Extract the [X, Y] coordinate from the center of the cell holding the provided text.  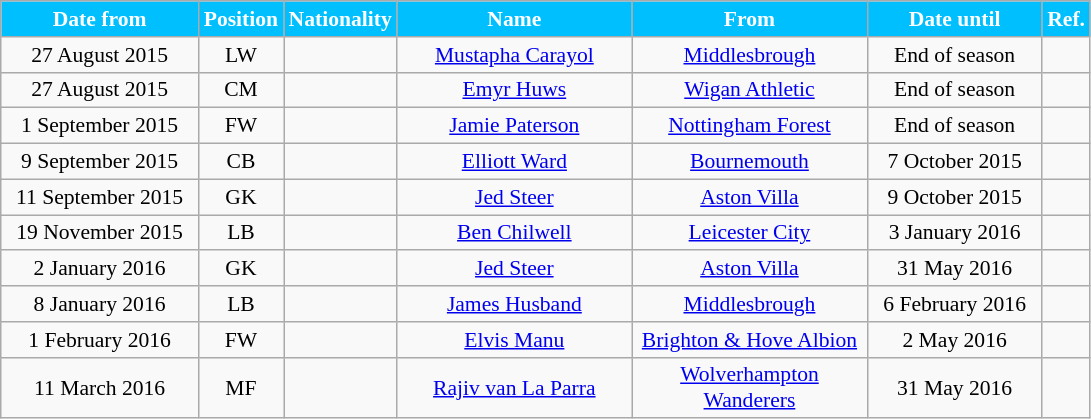
MF [240, 388]
Date until [954, 19]
9 October 2015 [954, 197]
Nottingham Forest [750, 126]
Mustapha Carayol [514, 55]
Nationality [340, 19]
2 January 2016 [100, 269]
CB [240, 162]
CM [240, 90]
Ref. [1066, 19]
Jamie Paterson [514, 126]
Position [240, 19]
11 September 2015 [100, 197]
Rajiv van La Parra [514, 388]
James Husband [514, 304]
11 March 2016 [100, 388]
2 May 2016 [954, 340]
8 January 2016 [100, 304]
9 September 2015 [100, 162]
Elvis Manu [514, 340]
Brighton & Hove Albion [750, 340]
Bournemouth [750, 162]
Elliott Ward [514, 162]
6 February 2016 [954, 304]
LW [240, 55]
1 September 2015 [100, 126]
Emyr Huws [514, 90]
7 October 2015 [954, 162]
From [750, 19]
Date from [100, 19]
19 November 2015 [100, 233]
Name [514, 19]
Leicester City [750, 233]
Wolverhampton Wanderers [750, 388]
3 January 2016 [954, 233]
Ben Chilwell [514, 233]
Wigan Athletic [750, 90]
1 February 2016 [100, 340]
